Search for the cell housing the specified text and yield its [X, Y] center coordinate. 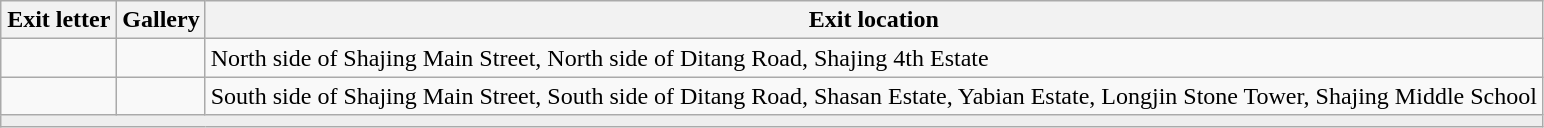
South side of Shajing Main Street, South side of Ditang Road, Shasan Estate, Yabian Estate, Longjin Stone Tower, Shajing Middle School [874, 96]
Exit location [874, 20]
Gallery [161, 20]
Exit letter [59, 20]
North side of Shajing Main Street, North side of Ditang Road, Shajing 4th Estate [874, 58]
